Provide the (x, y) coordinate of the cell's center where the given text is located.  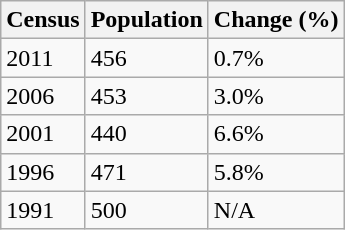
2001 (43, 134)
3.0% (276, 96)
Change (%) (276, 20)
Census (43, 20)
471 (146, 172)
2006 (43, 96)
440 (146, 134)
1991 (43, 210)
N/A (276, 210)
1996 (43, 172)
0.7% (276, 58)
500 (146, 210)
2011 (43, 58)
Population (146, 20)
453 (146, 96)
5.8% (276, 172)
6.6% (276, 134)
456 (146, 58)
